From the cell containing the given text, extract its center point as [x, y] coordinate. 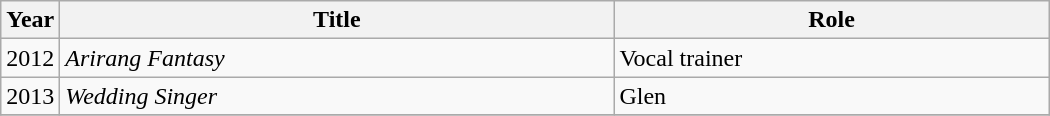
2013 [30, 96]
Arirang Fantasy [337, 58]
2012 [30, 58]
Year [30, 20]
Vocal trainer [832, 58]
Wedding Singer [337, 96]
Glen [832, 96]
Title [337, 20]
Role [832, 20]
